Output the [x, y] coordinate of the center of the cell containing the given text.  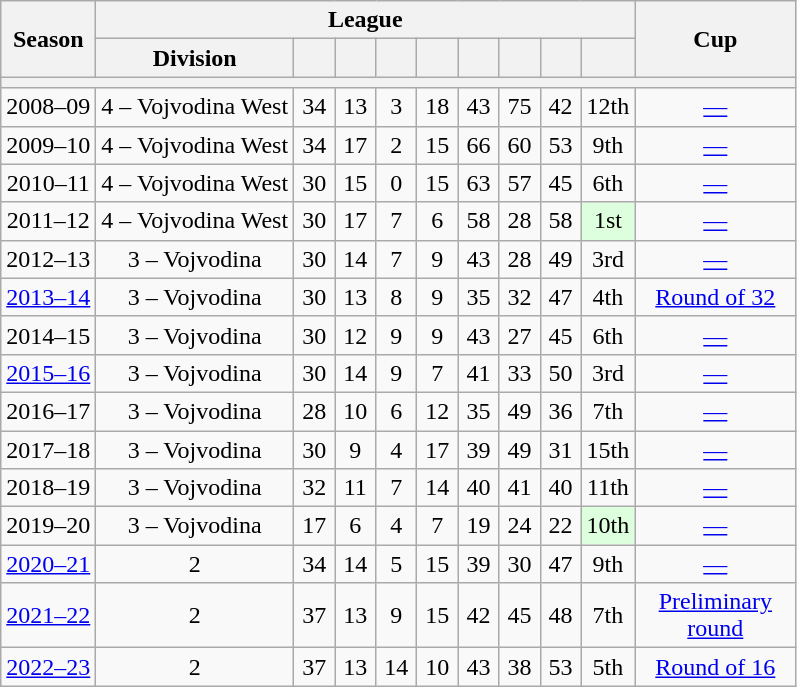
33 [520, 373]
31 [560, 449]
27 [520, 335]
22 [560, 526]
Cup [716, 39]
0 [396, 183]
66 [478, 145]
2014–15 [48, 335]
50 [560, 373]
15th [608, 449]
10th [608, 526]
8 [396, 297]
Preliminary round [716, 616]
2013–14 [48, 297]
63 [478, 183]
2019–20 [48, 526]
1st [608, 221]
League [366, 20]
24 [520, 526]
36 [560, 411]
12th [608, 107]
2012–13 [48, 259]
19 [478, 526]
5th [608, 667]
Round of 16 [716, 667]
48 [560, 616]
2020–21 [48, 564]
60 [520, 145]
2016–17 [48, 411]
2018–19 [48, 488]
Season [48, 39]
75 [520, 107]
Round of 32 [716, 297]
2021–22 [48, 616]
18 [438, 107]
11th [608, 488]
2015–16 [48, 373]
2008–09 [48, 107]
2010–11 [48, 183]
2022–23 [48, 667]
2017–18 [48, 449]
5 [396, 564]
2011–12 [48, 221]
4th [608, 297]
38 [520, 667]
2009–10 [48, 145]
3 [396, 107]
Division [195, 58]
11 [356, 488]
57 [520, 183]
